For the text-containing cell, return its midpoint in (X, Y) coordinate format. 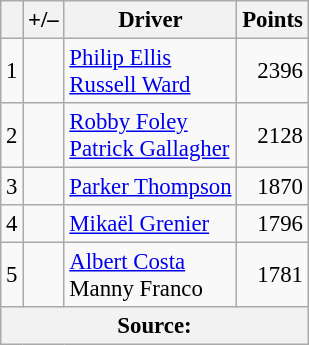
4 (12, 224)
1781 (272, 276)
Robby Foley Patrick Gallagher (150, 136)
Driver (150, 20)
Philip Ellis Russell Ward (150, 72)
Mikaël Grenier (150, 224)
5 (12, 276)
3 (12, 187)
Albert Costa Manny Franco (150, 276)
Points (272, 20)
1 (12, 72)
Parker Thompson (150, 187)
2 (12, 136)
1796 (272, 224)
1870 (272, 187)
2128 (272, 136)
+/– (44, 20)
2396 (272, 72)
